From the cell containing the given text, extract its center point as (x, y) coordinate. 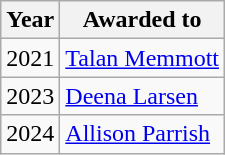
Awarded to (142, 20)
2023 (30, 96)
2024 (30, 134)
Allison Parrish (142, 134)
Year (30, 20)
Talan Memmott (142, 58)
2021 (30, 58)
Deena Larsen (142, 96)
